From the cell containing the given text, extract its center point as (x, y) coordinate. 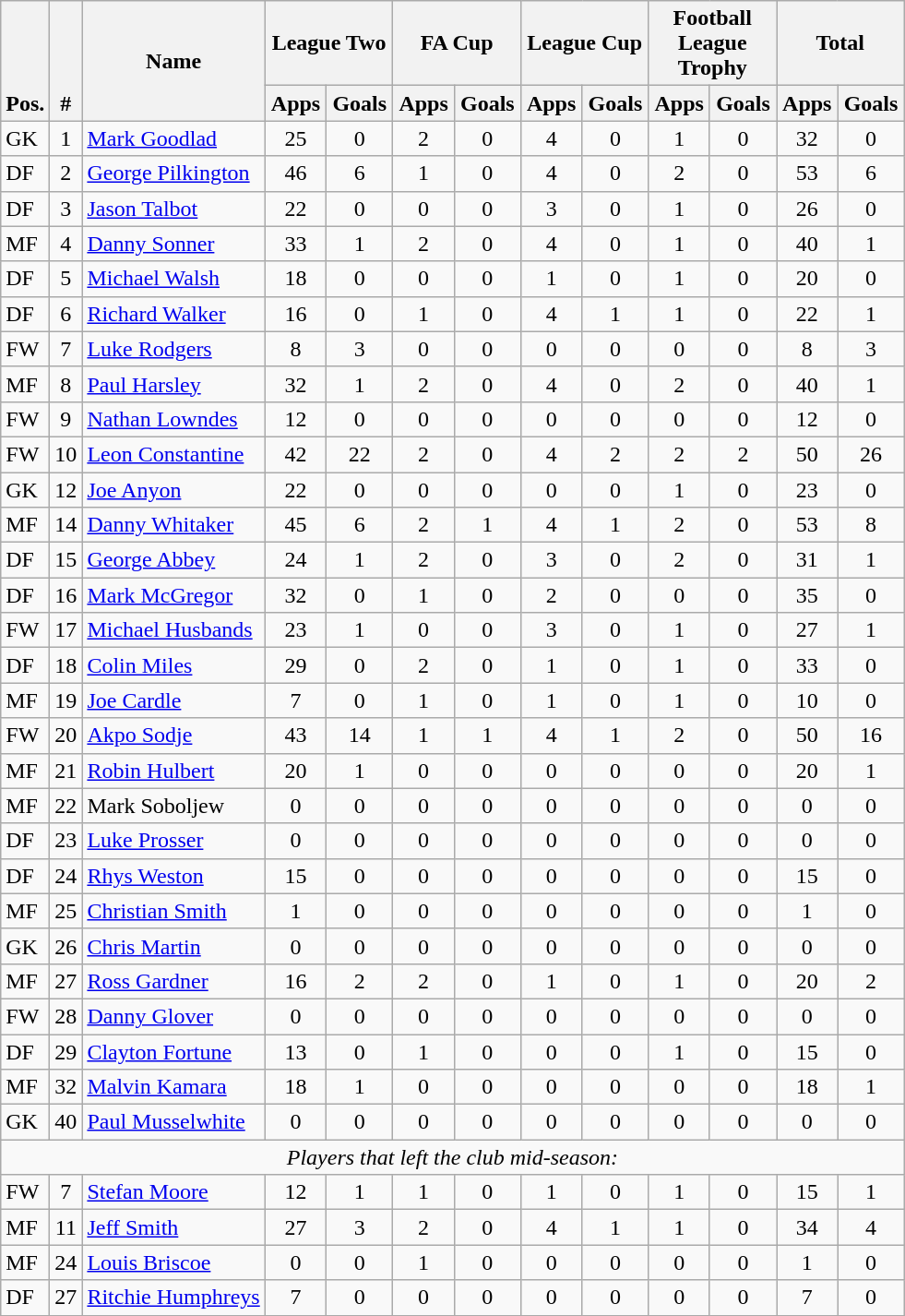
46 (295, 173)
Luke Prosser (173, 841)
13 (295, 1051)
Ross Gardner (173, 981)
45 (295, 525)
Danny Sonner (173, 244)
Mark Soboljew (173, 806)
Louis Briscoe (173, 1262)
George Abbey (173, 560)
Clayton Fortune (173, 1051)
Total (841, 43)
Robin Hulbert (173, 771)
Mark McGregor (173, 595)
Name (173, 61)
43 (295, 736)
Pos. (26, 61)
35 (808, 595)
Jason Talbot (173, 209)
Players that left the club mid-season: (452, 1157)
21 (66, 771)
Jeff Smith (173, 1227)
Danny Glover (173, 1016)
Nathan Lowndes (173, 419)
42 (295, 454)
19 (66, 700)
Football League Trophy (712, 43)
Danny Whitaker (173, 525)
Rhys Weston (173, 876)
Paul Harsley (173, 384)
Christian Smith (173, 911)
Joe Anyon (173, 490)
34 (808, 1227)
Akpo Sodje (173, 736)
11 (66, 1227)
League Two (328, 43)
28 (66, 1016)
Michael Walsh (173, 279)
Malvin Kamara (173, 1087)
# (66, 61)
Leon Constantine (173, 454)
31 (808, 560)
9 (66, 419)
Michael Husbands (173, 630)
Stefan Moore (173, 1192)
Paul Musselwhite (173, 1122)
5 (66, 279)
Chris Martin (173, 946)
Mark Goodlad (173, 138)
League Cup (585, 43)
Ritchie Humphreys (173, 1298)
Luke Rodgers (173, 349)
Richard Walker (173, 314)
George Pilkington (173, 173)
FA Cup (458, 43)
17 (66, 630)
Colin Miles (173, 665)
Joe Cardle (173, 700)
